Detect which cell encompasses the target text, then output its [x, y] center coordinate. 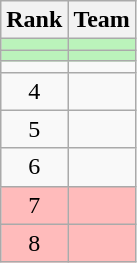
7 [34, 205]
8 [34, 243]
Rank [34, 20]
6 [34, 167]
Team [102, 20]
5 [34, 129]
4 [34, 91]
